From the cell containing the given text, extract its center point as (X, Y) coordinate. 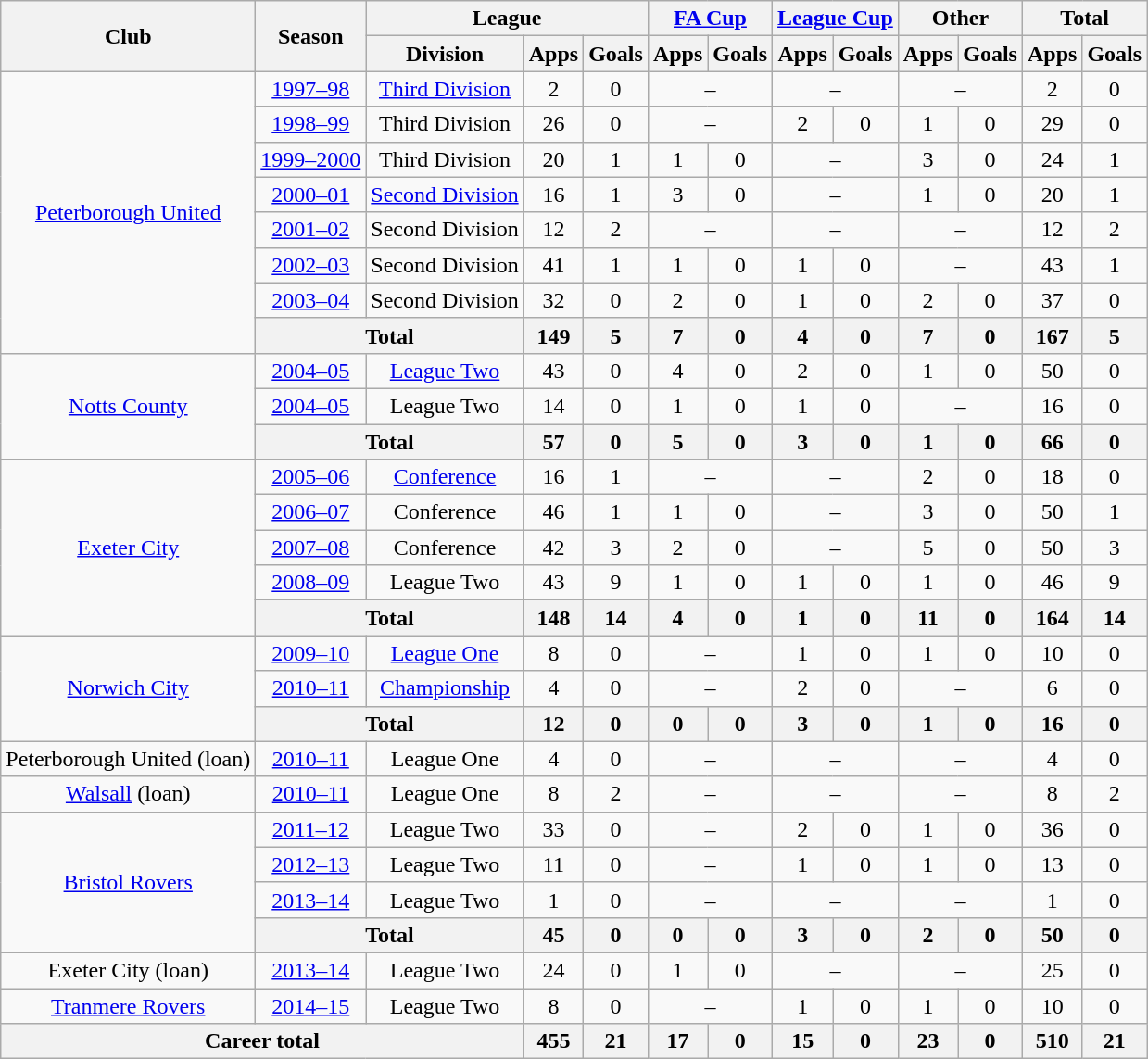
2006–07 (311, 512)
41 (553, 265)
2012–13 (311, 864)
167 (1052, 335)
1997–98 (311, 89)
25 (1052, 970)
42 (553, 548)
2001–02 (311, 230)
17 (677, 1041)
Season (311, 36)
1999–2000 (311, 159)
Notts County (128, 406)
2009–10 (311, 653)
148 (553, 618)
2005–06 (311, 477)
33 (553, 829)
26 (553, 124)
510 (1052, 1041)
2008–09 (311, 583)
149 (553, 335)
Bristol Rovers (128, 882)
2011–12 (311, 829)
Exeter City (loan) (128, 970)
6 (1052, 688)
Peterborough United (128, 212)
Career total (262, 1041)
Division (445, 54)
2014–15 (311, 1005)
Other (960, 19)
League Cup (836, 19)
36 (1052, 829)
2003–04 (311, 300)
32 (553, 300)
FA Cup (710, 19)
Peterborough United (loan) (128, 759)
2000–01 (311, 195)
164 (1052, 618)
45 (553, 935)
66 (1052, 442)
Walsall (loan) (128, 794)
23 (927, 1041)
18 (1052, 477)
Tranmere Rovers (128, 1005)
2007–08 (311, 548)
57 (553, 442)
Club (128, 36)
29 (1052, 124)
2002–03 (311, 265)
13 (1052, 864)
37 (1052, 300)
15 (802, 1041)
Norwich City (128, 688)
1998–99 (311, 124)
455 (553, 1041)
Championship (445, 688)
League (508, 19)
Exeter City (128, 548)
